Scan for the cell matching the given text and deliver its (x, y) coordinate at center. 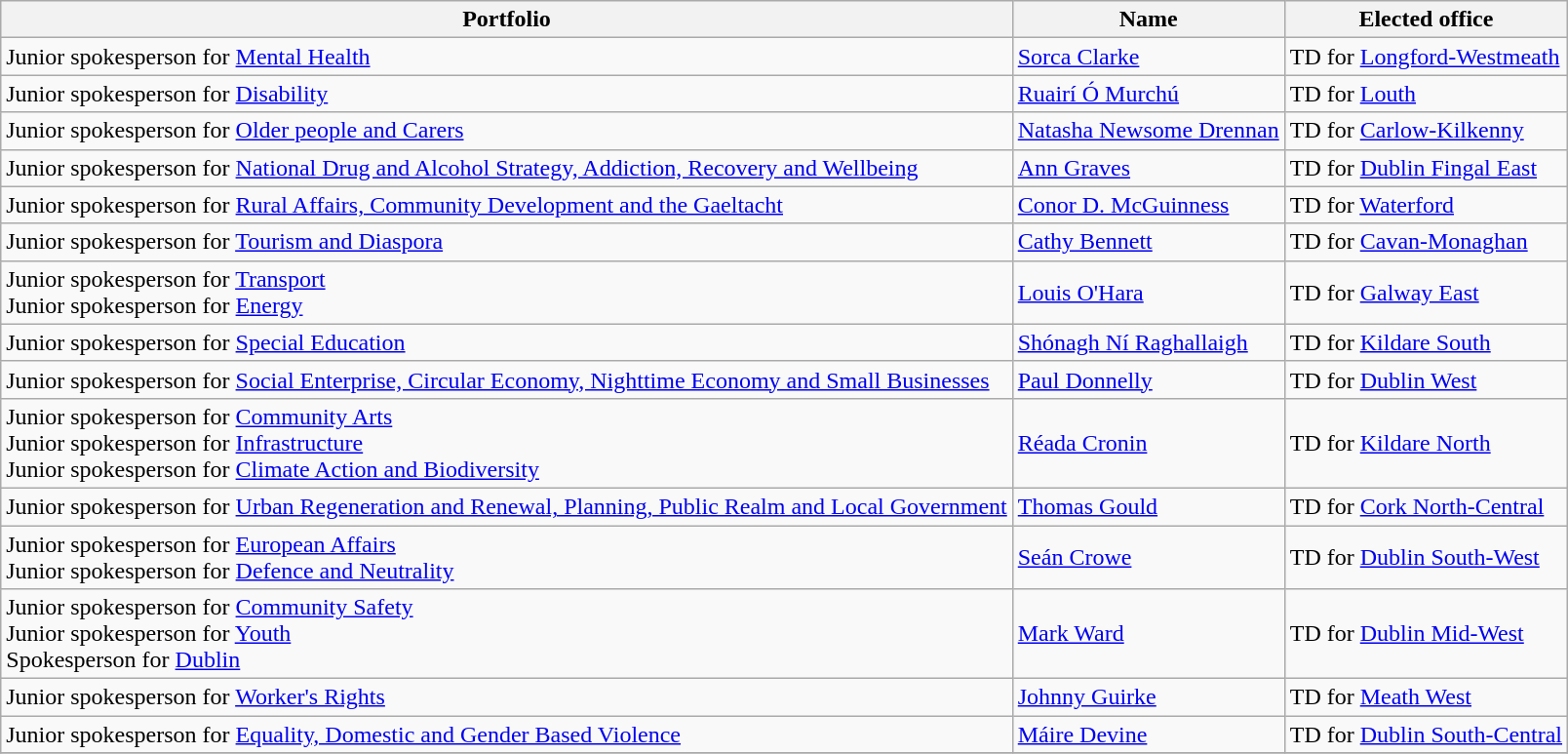
TD for Meath West (1426, 697)
Máire Devine (1149, 734)
Paul Donnelly (1149, 379)
Sorca Clarke (1149, 57)
Junior spokesperson for Rural Affairs, Community Development and the Gaeltacht (507, 205)
TD for Waterford (1426, 205)
Junior spokesperson for Community Safety Junior spokesperson for Youth Spokesperson for Dublin (507, 634)
TD for Louth (1426, 94)
Louis O'Hara (1149, 293)
TD for Longford-Westmeath (1426, 57)
Johnny Guirke (1149, 697)
Portfolio (507, 20)
TD for Kildare North (1426, 443)
Elected office (1426, 20)
Junior spokesperson for Social Enterprise, Circular Economy, Nighttime Economy and Small Businesses (507, 379)
TD for Dublin Fingal East (1426, 168)
Ann Graves (1149, 168)
Junior spokesperson for Tourism and Diaspora (507, 242)
Name (1149, 20)
Junior spokesperson for Mental Health (507, 57)
TD for Dublin West (1426, 379)
TD for Dublin South-West (1426, 556)
Junior spokesperson for National Drug and Alcohol Strategy, Addiction, Recovery and Wellbeing (507, 168)
Seán Crowe (1149, 556)
Junior spokesperson for European Affairs Junior spokesperson for Defence and Neutrality (507, 556)
TD for Galway East (1426, 293)
Mark Ward (1149, 634)
Junior spokesperson for Disability (507, 94)
Junior spokesperson for Equality, Domestic and Gender Based Violence (507, 734)
TD for Dublin Mid-West (1426, 634)
TD for Kildare South (1426, 342)
Conor D. McGuinness (1149, 205)
Junior spokesperson for Transport Junior spokesperson for Energy (507, 293)
TD for Cork North-Central (1426, 506)
Junior spokesperson for Urban Regeneration and Renewal, Planning, Public Realm and Local Government (507, 506)
TD for Dublin South-Central (1426, 734)
Shónagh Ní Raghallaigh (1149, 342)
TD for Carlow-Kilkenny (1426, 131)
Cathy Bennett (1149, 242)
TD for Cavan-Monaghan (1426, 242)
Réada Cronin (1149, 443)
Junior spokesperson for Community Arts Junior spokesperson for Infrastructure Junior spokesperson for Climate Action and Biodiversity (507, 443)
Thomas Gould (1149, 506)
Natasha Newsome Drennan (1149, 131)
Junior spokesperson for Worker's Rights (507, 697)
Junior spokesperson for Special Education (507, 342)
Ruairí Ó Murchú (1149, 94)
Junior spokesperson for Older people and Carers (507, 131)
